Detect which cell encompasses the target text, then output its [X, Y] center coordinate. 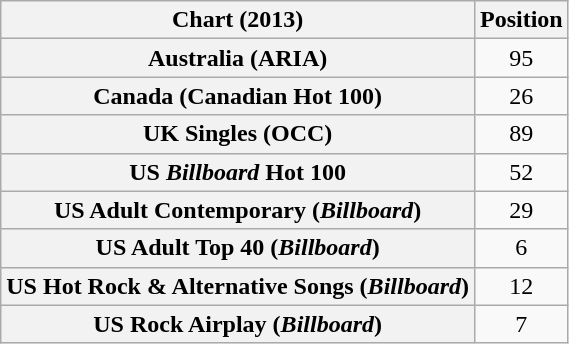
89 [521, 134]
52 [521, 172]
Australia (ARIA) [238, 58]
6 [521, 248]
Canada (Canadian Hot 100) [238, 96]
US Billboard Hot 100 [238, 172]
US Hot Rock & Alternative Songs (Billboard) [238, 286]
US Adult Top 40 (Billboard) [238, 248]
95 [521, 58]
12 [521, 286]
7 [521, 324]
US Adult Contemporary (Billboard) [238, 210]
UK Singles (OCC) [238, 134]
US Rock Airplay (Billboard) [238, 324]
29 [521, 210]
26 [521, 96]
Position [521, 20]
Chart (2013) [238, 20]
